Find where the given text appears and provide that cell's center as [X, Y] coordinate. 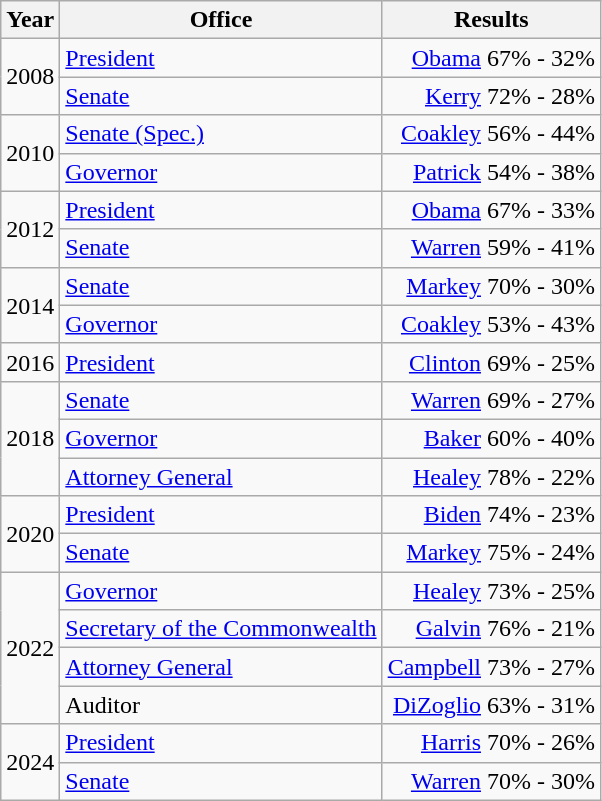
Biden 74% - 23% [491, 515]
Warren 59% - 41% [491, 248]
Senate (Spec.) [221, 134]
2016 [30, 362]
Auditor [221, 705]
Year [30, 20]
Healey 78% - 22% [491, 477]
2020 [30, 534]
Coakley 53% - 43% [491, 324]
Markey 75% - 24% [491, 553]
2022 [30, 648]
Office [221, 20]
DiZoglio 63% - 31% [491, 705]
Results [491, 20]
2012 [30, 229]
2024 [30, 762]
Harris 70% - 26% [491, 743]
Patrick 54% - 38% [491, 172]
Campbell 73% - 27% [491, 667]
Warren 69% - 27% [491, 400]
2008 [30, 77]
Warren 70% - 30% [491, 781]
2010 [30, 153]
Kerry 72% - 28% [491, 96]
2014 [30, 305]
Coakley 56% - 44% [491, 134]
Obama 67% - 32% [491, 58]
Healey 73% - 25% [491, 591]
Baker 60% - 40% [491, 438]
Clinton 69% - 25% [491, 362]
Galvin 76% - 21% [491, 629]
Markey 70% - 30% [491, 286]
Secretary of the Commonwealth [221, 629]
Obama 67% - 33% [491, 210]
2018 [30, 438]
